Return the (x, y) coordinate for the center point of the cell that contains the specified text.  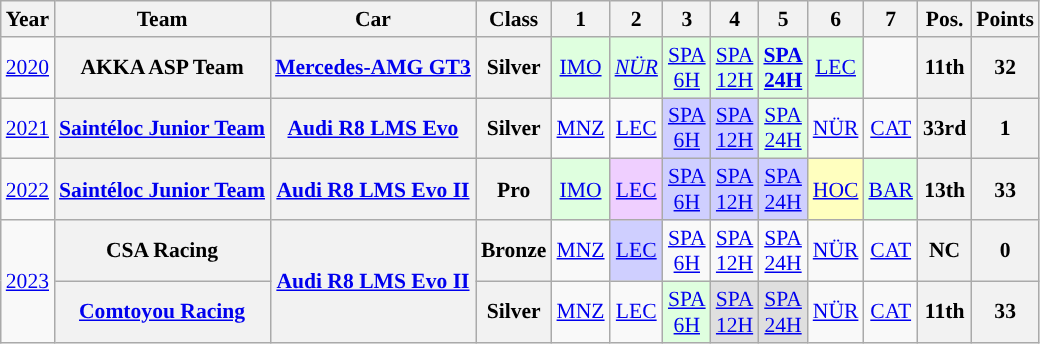
5 (782, 19)
NC (944, 250)
4 (735, 19)
3 (687, 19)
13th (944, 190)
32 (1005, 68)
2023 (28, 281)
Mercedes-AMG GT3 (373, 68)
CSA Racing (162, 250)
Pro (514, 190)
7 (890, 19)
Audi R8 LMS Evo (373, 128)
Pos. (944, 19)
Comtoyou Racing (162, 312)
33rd (944, 128)
2020 (28, 68)
HOC (836, 190)
2022 (28, 190)
Car (373, 19)
AKKA ASP Team (162, 68)
2 (636, 19)
Class (514, 19)
2021 (28, 128)
Team (162, 19)
0 (1005, 250)
BAR (890, 190)
6 (836, 19)
Bronze (514, 250)
Points (1005, 19)
Year (28, 19)
